Detect which cell encompasses the target text, then output its [x, y] center coordinate. 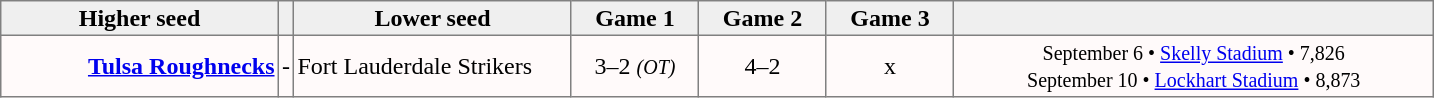
Higher seed [140, 18]
Fort Lauderdale Strikers [433, 66]
September 6 • Skelly Stadium • 7,826September 10 • Lockhart Stadium • 8,873 [1194, 66]
Game 1 [635, 18]
Lower seed [433, 18]
- [286, 66]
Game 3 [890, 18]
3–2 (OT) [635, 66]
Game 2 [763, 18]
4–2 [763, 66]
x [890, 66]
Tulsa Roughnecks [140, 66]
